Return the (x, y) coordinate for the center point of the cell that contains the specified text.  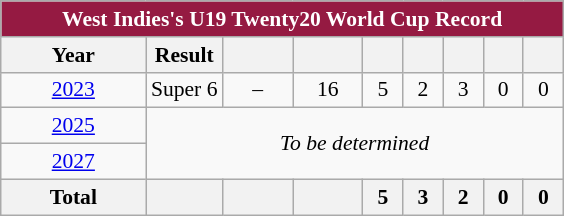
2023 (74, 90)
To be determined (355, 144)
– (258, 90)
Total (74, 197)
Result (184, 55)
2027 (74, 162)
16 (328, 90)
West Indies's U19 Twenty20 World Cup Record (282, 19)
2025 (74, 126)
Super 6 (184, 90)
Year (74, 55)
